Extract the (x, y) coordinate from the center of the cell holding the provided text.  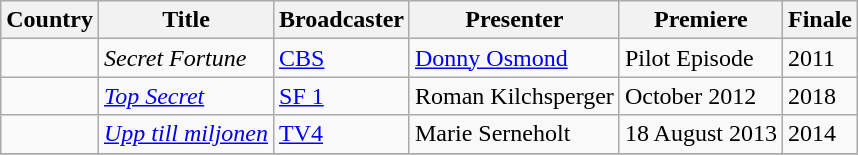
Pilot Episode (700, 58)
2018 (820, 96)
18 August 2013 (700, 134)
Presenter (514, 20)
Top Secret (186, 96)
October 2012 (700, 96)
Marie Serneholt (514, 134)
TV4 (342, 134)
Roman Kilchsperger (514, 96)
2014 (820, 134)
Donny Osmond (514, 58)
Premiere (700, 20)
Country (50, 20)
Finale (820, 20)
CBS (342, 58)
Broadcaster (342, 20)
Title (186, 20)
SF 1 (342, 96)
Upp till miljonen (186, 134)
Secret Fortune (186, 58)
2011 (820, 58)
